Capture the cell that displays the provided text and extract its [X, Y] central coordinate. 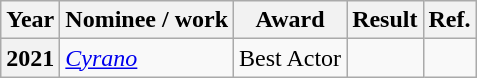
Year [30, 20]
Award [290, 20]
Best Actor [290, 58]
Result [385, 20]
Cyrano [147, 58]
Nominee / work [147, 20]
2021 [30, 58]
Ref. [450, 20]
